Locate the cell with the specified text and output its (x, y) center coordinate. 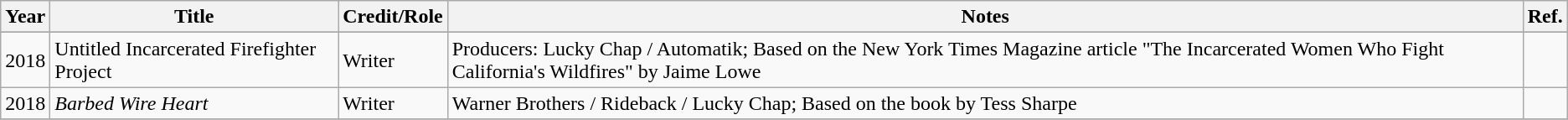
Barbed Wire Heart (194, 103)
Credit/Role (394, 17)
Warner Brothers / Rideback / Lucky Chap; Based on the book by Tess Sharpe (985, 103)
Notes (985, 17)
Title (194, 17)
Untitled Incarcerated Firefighter Project (194, 60)
Year (25, 17)
Ref. (1545, 17)
